Determine the (x, y) coordinate at the center of the cell enclosing the given text.  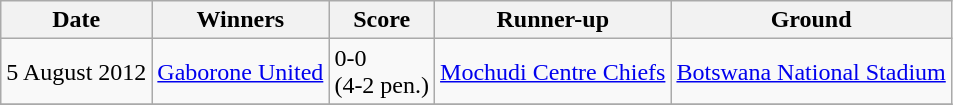
Date (76, 20)
5 August 2012 (76, 72)
Mochudi Centre Chiefs (553, 72)
Runner-up (553, 20)
Gaborone United (240, 72)
0-0(4-2 pen.) (382, 72)
Botswana National Stadium (811, 72)
Ground (811, 20)
Winners (240, 20)
Score (382, 20)
